From the cell containing the given text, extract its center point as (X, Y) coordinate. 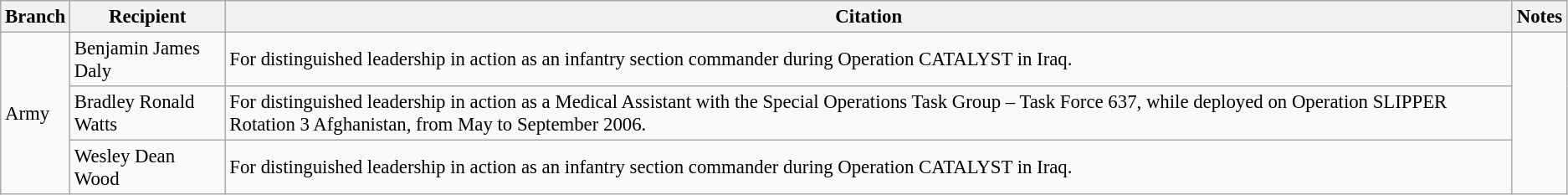
Wesley Dean Wood (148, 167)
Citation (869, 17)
Recipient (148, 17)
Branch (35, 17)
Bradley Ronald Watts (148, 114)
Army (35, 114)
Notes (1540, 17)
Benjamin James Daly (148, 60)
